Find where the given text appears and provide that cell's center as [X, Y] coordinate. 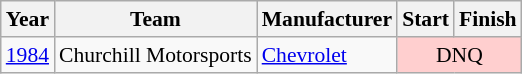
Chevrolet [327, 55]
DNQ [460, 55]
Churchill Motorsports [156, 55]
Start [426, 19]
Team [156, 19]
Year [28, 19]
Finish [488, 19]
1984 [28, 55]
Manufacturer [327, 19]
